Output the [X, Y] coordinate of the center of the cell containing the given text.  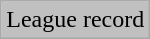
League record [76, 20]
